From the cell containing the given text, extract its center point as (x, y) coordinate. 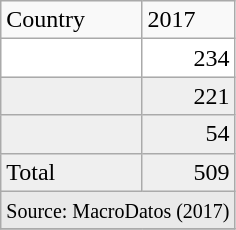
Source: MacroDatos (2017) (118, 210)
221 (188, 96)
2017 (188, 20)
Total (72, 172)
234 (188, 58)
509 (188, 172)
54 (188, 134)
Country (72, 20)
